Capture the cell that displays the provided text and extract its [x, y] central coordinate. 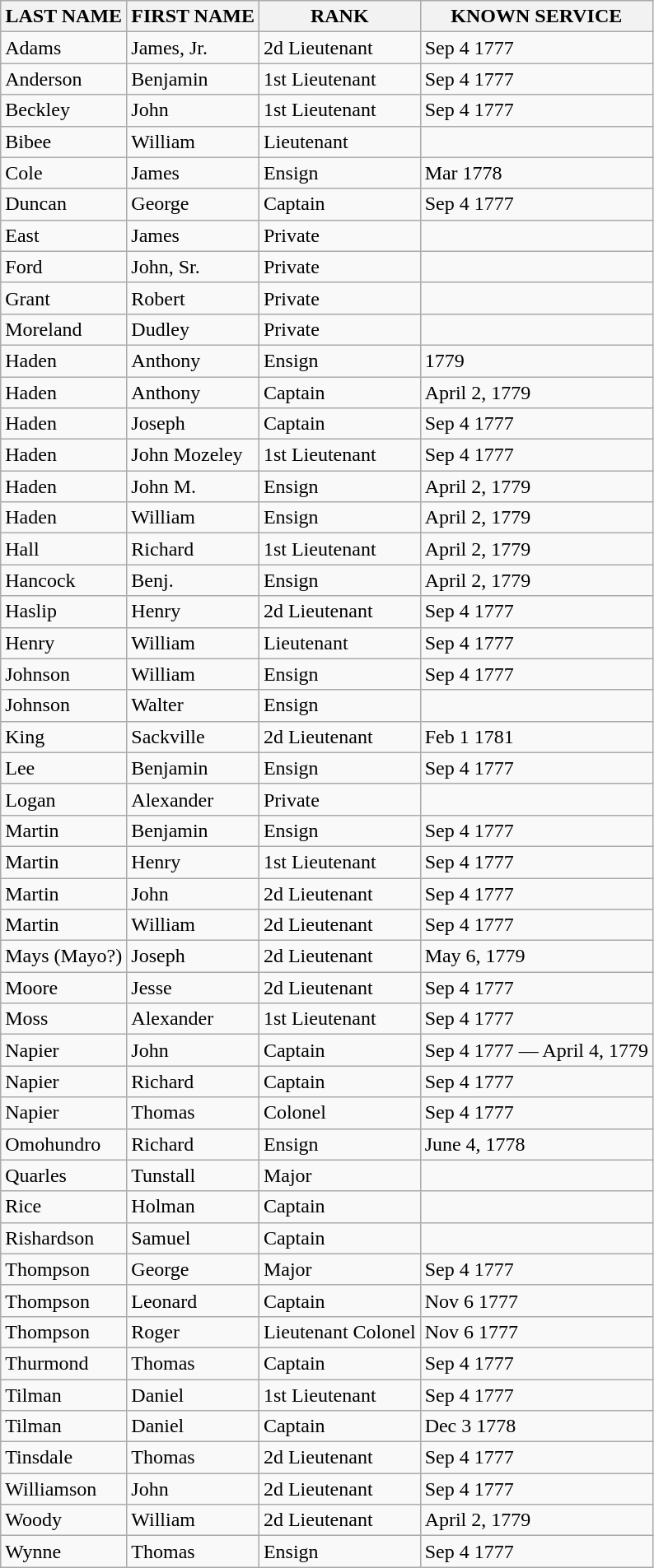
Moss [64, 1019]
Dec 3 1778 [536, 1426]
Lee [64, 768]
Cole [64, 173]
Beckley [64, 110]
Robert [193, 298]
Woody [64, 1520]
Duncan [64, 204]
LAST NAME [64, 16]
Adams [64, 48]
East [64, 235]
FIRST NAME [193, 16]
Ford [64, 267]
Tunstall [193, 1175]
Mays (Mayo?) [64, 956]
John M. [193, 486]
Roger [193, 1332]
Samuel [193, 1238]
John Mozeley [193, 455]
King [64, 737]
June 4, 1778 [536, 1144]
Omohundro [64, 1144]
Rishardson [64, 1238]
May 6, 1779 [536, 956]
Leonard [193, 1300]
Holman [193, 1207]
Sackville [193, 737]
Anderson [64, 79]
Sep 4 1777 — April 4, 1779 [536, 1050]
Logan [64, 799]
Lieutenant Colonel [339, 1332]
Rice [64, 1207]
Dudley [193, 329]
Benj. [193, 580]
Williamson [64, 1489]
Wynne [64, 1552]
Grant [64, 298]
Mar 1778 [536, 173]
John, Sr. [193, 267]
Thurmond [64, 1363]
Moore [64, 988]
Tinsdale [64, 1458]
KNOWN SERVICE [536, 16]
Feb 1 1781 [536, 737]
Moreland [64, 329]
Haslip [64, 612]
Quarles [64, 1175]
Colonel [339, 1113]
Bibee [64, 142]
Walter [193, 705]
Jesse [193, 988]
James, Jr. [193, 48]
Hall [64, 549]
Hancock [64, 580]
RANK [339, 16]
1779 [536, 361]
